Locate the cell with the specified text and output its [X, Y] center coordinate. 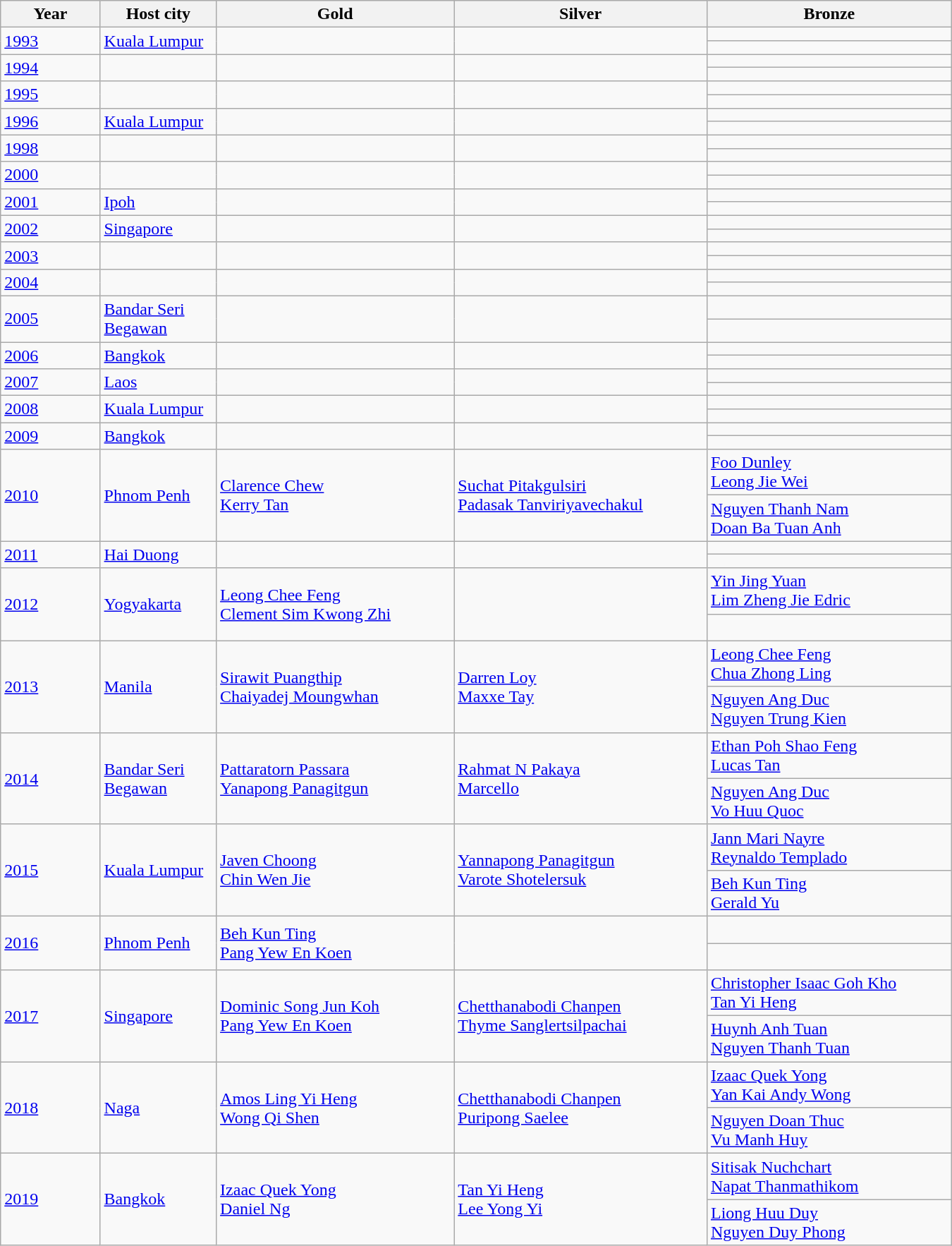
Silver [581, 14]
Nguyen Doan Thuc Vu Manh Huy [829, 1130]
2002 [51, 229]
2015 [51, 870]
2005 [51, 319]
Huynh Anh Tuan Nguyen Thanh Tuan [829, 1039]
Leong Chee Feng Chua Zhong Ling [829, 663]
Chetthanabodi Chanpen Thyme Sanglertsilpachai [581, 1016]
Foo Dunley Leong Jie Wei [829, 473]
Beh Kun Ting Pang Yew En Koen [336, 943]
Gold [336, 14]
Sitisak Nuchchart Napat Thanmathikom [829, 1177]
Tan Yi Heng Lee Yong Yi [581, 1199]
Liong Huu Duy Nguyen Duy Phong [829, 1222]
Jann Mari Nayre Reynaldo Templado [829, 847]
Manila [158, 686]
Sirawit Puangthip Chaiyadej Moungwhan [336, 686]
2008 [51, 409]
1993 [51, 41]
Hai Duong [158, 555]
2012 [51, 604]
2009 [51, 436]
Host city [158, 14]
2006 [51, 355]
Chetthanabodi Chanpen Puripong Saelee [581, 1108]
Nguyen Ang Duc Vo Huu Quoc [829, 802]
Clarence Chew Kerry Tan [336, 495]
Darren Loy Maxxe Tay [581, 686]
Christopher Isaac Goh Kho Tan Yi Heng [829, 993]
1996 [51, 121]
Nguyen Thanh Nam Doan Ba Tuan Anh [829, 518]
Izaac Quek Yong Yan Kai Andy Wong [829, 1085]
2003 [51, 255]
Nguyen Ang Duc Nguyen Trung Kien [829, 710]
2001 [51, 202]
Javen Choong Chin Wen Jie [336, 870]
Rahmat N Pakaya Marcello [581, 778]
1994 [51, 68]
2000 [51, 175]
Naga [158, 1108]
2017 [51, 1016]
Pattaratorn Passara Yanapong Panagitgun [336, 778]
2014 [51, 778]
Laos [158, 382]
Year [51, 14]
Leong Chee Feng Clement Sim Kwong Zhi [336, 604]
Yogyakarta [158, 604]
Amos Ling Yi Heng Wong Qi Shen [336, 1108]
2016 [51, 943]
Dominic Song Jun Koh Pang Yew En Koen [336, 1016]
1995 [51, 95]
Izaac Quek Yong Daniel Ng [336, 1199]
Yin Jing Yuan Lim Zheng Jie Edric [829, 591]
2019 [51, 1199]
2011 [51, 555]
2007 [51, 382]
Yannapong Panagitgun Varote Shotelersuk [581, 870]
Bronze [829, 14]
Ipoh [158, 202]
2013 [51, 686]
2004 [51, 282]
1998 [51, 148]
2018 [51, 1108]
2010 [51, 495]
Ethan Poh Shao Feng Lucas Tan [829, 755]
Suchat Pitakgulsiri Padasak Tanviriyavechakul [581, 495]
Beh Kun Ting Gerald Yu [829, 893]
